Determine the (x, y) coordinate at the center of the cell enclosing the given text.  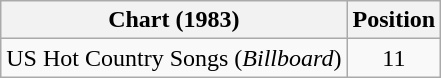
Chart (1983) (174, 20)
Position (394, 20)
US Hot Country Songs (Billboard) (174, 58)
11 (394, 58)
